Return [x, y] of the center of cell containing provided text 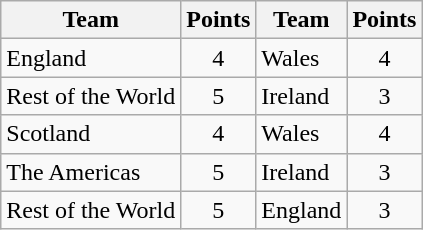
The Americas [91, 172]
Scotland [91, 134]
